Scan for the cell matching the given text and deliver its [X, Y] coordinate at center. 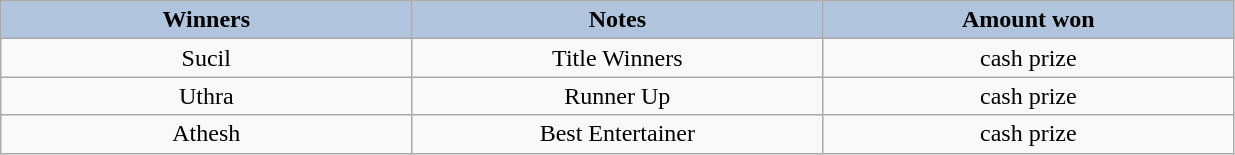
Amount won [1028, 20]
Winners [206, 20]
Uthra [206, 96]
Best Entertainer [618, 134]
Title Winners [618, 58]
Sucil [206, 58]
Runner Up [618, 96]
Notes [618, 20]
Athesh [206, 134]
